Return (X, Y) of the center of cell containing provided text 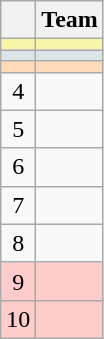
Team (70, 20)
4 (18, 91)
5 (18, 129)
7 (18, 205)
9 (18, 281)
6 (18, 167)
10 (18, 319)
8 (18, 243)
